Identify which cell holds the provided text, then report its (x, y) central coordinate. 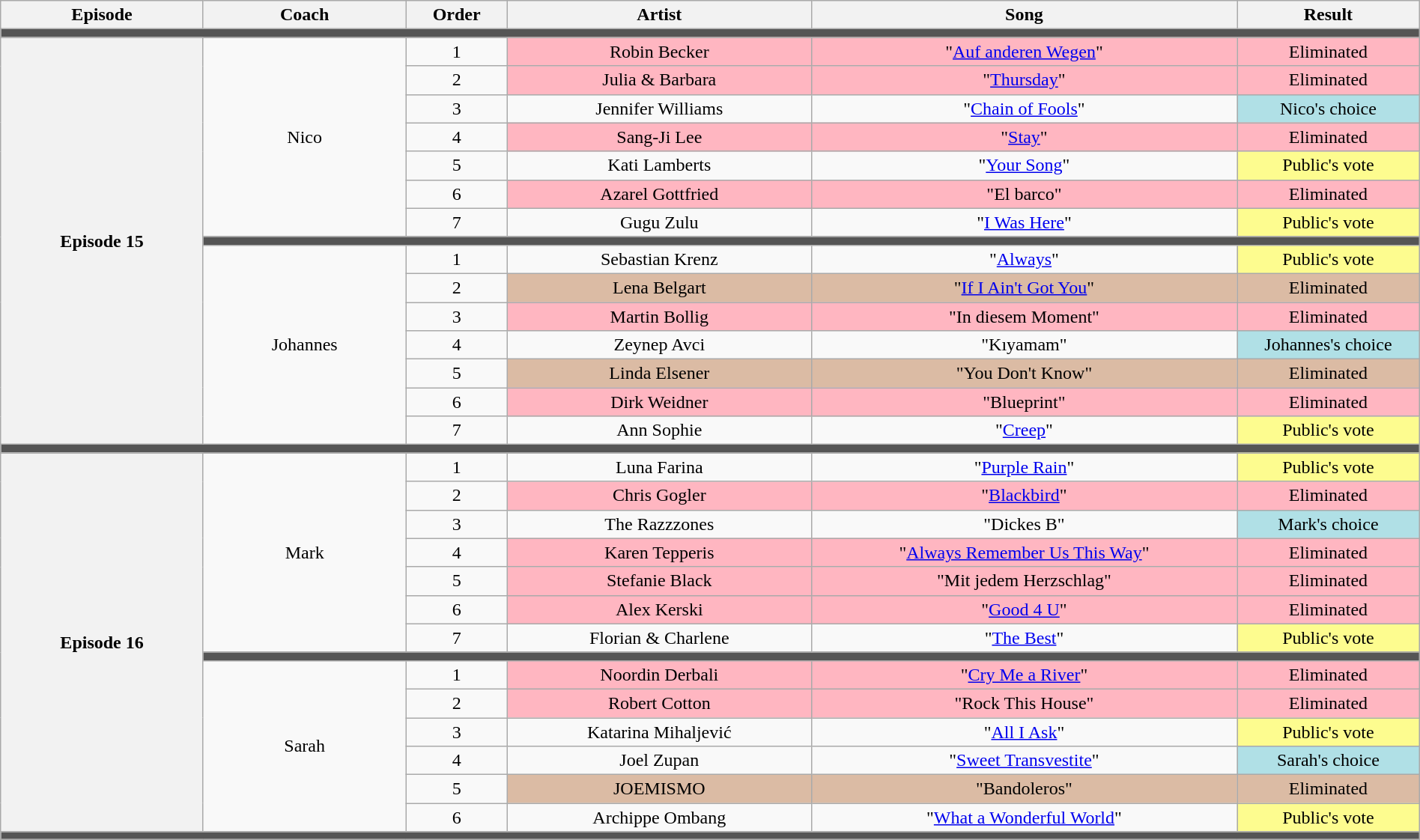
"Cry Me a River" (1024, 675)
Artist (659, 15)
Mark (304, 553)
Nico (304, 137)
"El barco" (1024, 194)
Zeynep Avci (659, 345)
Johannes (304, 344)
"Auf anderen Wegen" (1024, 52)
"Purple Rain" (1024, 467)
Lena Belgart (659, 287)
Noordin Derbali (659, 675)
"All I Ask" (1024, 731)
Luna Farina (659, 467)
"Stay" (1024, 137)
Robin Becker (659, 52)
"Always" (1024, 259)
Dirk Weidner (659, 402)
Sarah (304, 746)
"Good 4 U" (1024, 609)
"Sweet Transvestite" (1024, 761)
"Mit jedem Herzschlag" (1024, 581)
Coach (304, 15)
Episode (102, 15)
Florian & Charlene (659, 638)
"Thursday" (1024, 80)
Nico's choice (1329, 109)
Alex Kerski (659, 609)
"Chain of Fools" (1024, 109)
"Rock This House" (1024, 703)
Archippe Ombang (659, 818)
Episode 15 (102, 241)
"Dickes B" (1024, 524)
Episode 16 (102, 642)
"Kıyamam" (1024, 345)
Jennifer Williams (659, 109)
"The Best" (1024, 638)
Sarah's choice (1329, 761)
"Blackbird" (1024, 496)
Johannes's choice (1329, 345)
Sang-Ji Lee (659, 137)
"What a Wonderful World" (1024, 818)
JOEMISMO (659, 789)
Gugu Zulu (659, 222)
Result (1329, 15)
Julia & Barbara (659, 80)
The Razzzones (659, 524)
Robert Cotton (659, 703)
Karen Tepperis (659, 553)
"Always Remember Us This Way" (1024, 553)
Joel Zupan (659, 761)
Katarina Mihaljević (659, 731)
"If I Ain't Got You" (1024, 287)
Stefanie Black (659, 581)
"Your Song" (1024, 165)
"I Was Here" (1024, 222)
Kati Lamberts (659, 165)
"You Don't Know" (1024, 374)
Song (1024, 15)
"In diesem Moment" (1024, 317)
Order (457, 15)
Azarel Gottfried (659, 194)
Martin Bollig (659, 317)
"Creep" (1024, 430)
Linda Elsener (659, 374)
Ann Sophie (659, 430)
"Blueprint" (1024, 402)
Chris Gogler (659, 496)
"Bandoleros" (1024, 789)
Sebastian Krenz (659, 259)
Mark's choice (1329, 524)
